Extract the [X, Y] coordinate from the center of the cell holding the provided text.  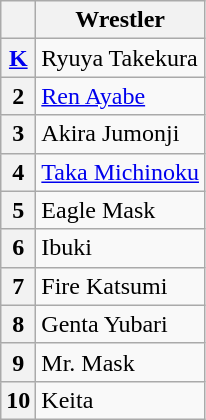
Mr. Mask [120, 362]
Genta Yubari [120, 324]
Akira Jumonji [120, 134]
5 [18, 210]
4 [18, 172]
8 [18, 324]
Ryuya Takekura [120, 58]
Ren Ayabe [120, 96]
6 [18, 248]
Eagle Mask [120, 210]
Wrestler [120, 20]
Ibuki [120, 248]
Taka Michinoku [120, 172]
Keita [120, 400]
10 [18, 400]
3 [18, 134]
7 [18, 286]
2 [18, 96]
K [18, 58]
9 [18, 362]
Fire Katsumi [120, 286]
